Detect which cell encompasses the target text, then output its [x, y] center coordinate. 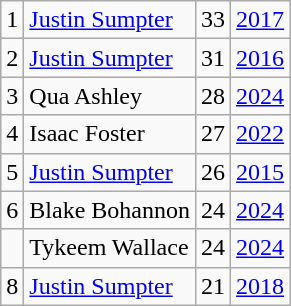
2017 [260, 20]
2016 [260, 58]
26 [214, 172]
Tykeem Wallace [110, 248]
Isaac Foster [110, 134]
2015 [260, 172]
4 [12, 134]
Qua Ashley [110, 96]
1 [12, 20]
5 [12, 172]
6 [12, 210]
2018 [260, 286]
2022 [260, 134]
27 [214, 134]
31 [214, 58]
Blake Bohannon [110, 210]
33 [214, 20]
3 [12, 96]
21 [214, 286]
2 [12, 58]
8 [12, 286]
28 [214, 96]
